Identify which cell holds the provided text, then report its [X, Y] central coordinate. 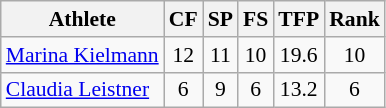
TFP [298, 19]
CF [184, 19]
Claudia Leistner [82, 90]
SP [220, 19]
Marina Kielmann [82, 55]
13.2 [298, 90]
19.6 [298, 55]
11 [220, 55]
9 [220, 90]
Rank [354, 19]
FS [256, 19]
12 [184, 55]
Athlete [82, 19]
